For the text-containing cell, return its midpoint in [x, y] coordinate format. 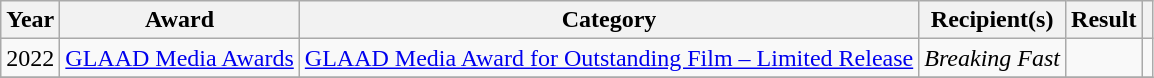
Recipient(s) [992, 20]
Award [180, 20]
Year [30, 20]
Breaking Fast [992, 58]
Result [1104, 20]
Category [608, 20]
2022 [30, 58]
GLAAD Media Awards [180, 58]
GLAAD Media Award for Outstanding Film – Limited Release [608, 58]
